Extract the (x, y) coordinate from the center of the cell holding the provided text.  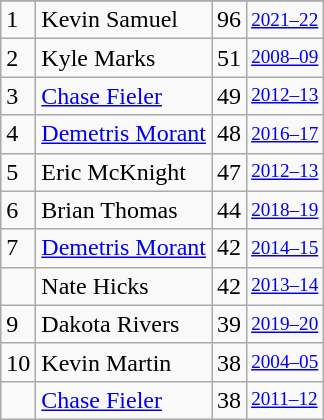
Brian Thomas (124, 210)
2018–19 (285, 210)
1 (18, 20)
10 (18, 362)
2014–15 (285, 248)
2019–20 (285, 324)
Dakota Rivers (124, 324)
6 (18, 210)
96 (230, 20)
2011–12 (285, 400)
2021–22 (285, 20)
Nate Hicks (124, 286)
48 (230, 134)
5 (18, 172)
Kevin Martin (124, 362)
2013–14 (285, 286)
Eric McKnight (124, 172)
4 (18, 134)
2004–05 (285, 362)
44 (230, 210)
49 (230, 96)
Kevin Samuel (124, 20)
2008–09 (285, 58)
39 (230, 324)
2016–17 (285, 134)
3 (18, 96)
51 (230, 58)
47 (230, 172)
Kyle Marks (124, 58)
2 (18, 58)
9 (18, 324)
7 (18, 248)
